Locate the cell with the specified text and output its [x, y] center coordinate. 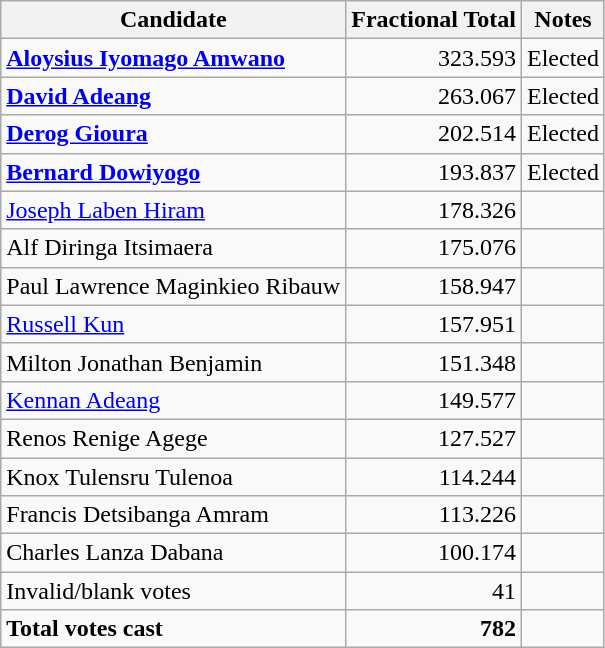
Renos Renige Agege [174, 438]
Kennan Adeang [174, 400]
Bernard Dowiyogo [174, 172]
David Adeang [174, 96]
Candidate [174, 20]
Joseph Laben Hiram [174, 210]
193.837 [434, 172]
Alf Diringa Itsimaera [174, 248]
41 [434, 591]
202.514 [434, 134]
Knox Tulensru Tulenoa [174, 477]
Paul Lawrence Maginkieo Ribauw [174, 286]
Francis Detsibanga Amram [174, 515]
323.593 [434, 58]
127.527 [434, 438]
149.577 [434, 400]
782 [434, 629]
Derog Gioura [174, 134]
263.067 [434, 96]
Aloysius Iyomago Amwano [174, 58]
Fractional Total [434, 20]
Total votes cast [174, 629]
Invalid/blank votes [174, 591]
157.951 [434, 324]
Notes [562, 20]
100.174 [434, 553]
158.947 [434, 286]
114.244 [434, 477]
Milton Jonathan Benjamin [174, 362]
175.076 [434, 248]
Russell Kun [174, 324]
151.348 [434, 362]
178.326 [434, 210]
Charles Lanza Dabana [174, 553]
113.226 [434, 515]
